Determine the [x, y] coordinate at the center of the cell enclosing the given text.  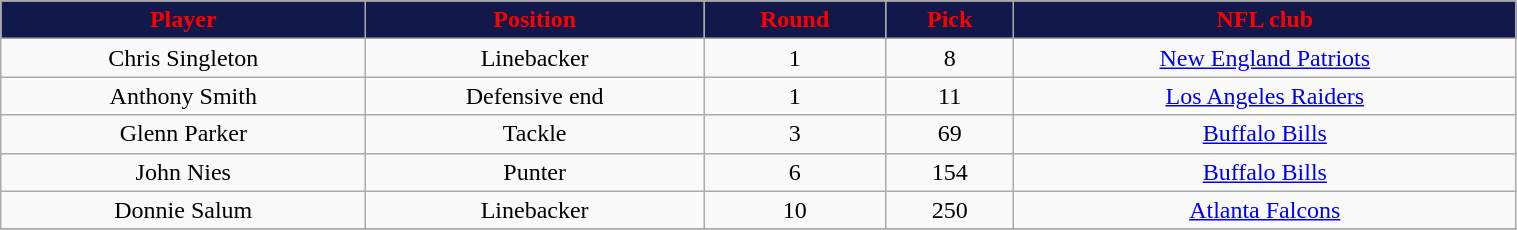
Chris Singleton [184, 58]
Player [184, 20]
3 [795, 134]
Punter [535, 172]
69 [950, 134]
Donnie Salum [184, 210]
11 [950, 96]
Anthony Smith [184, 96]
John Nies [184, 172]
NFL club [1265, 20]
154 [950, 172]
Position [535, 20]
Defensive end [535, 96]
8 [950, 58]
250 [950, 210]
6 [795, 172]
Atlanta Falcons [1265, 210]
New England Patriots [1265, 58]
Los Angeles Raiders [1265, 96]
Round [795, 20]
Pick [950, 20]
10 [795, 210]
Glenn Parker [184, 134]
Tackle [535, 134]
